Return (x, y) of the center of cell containing provided text 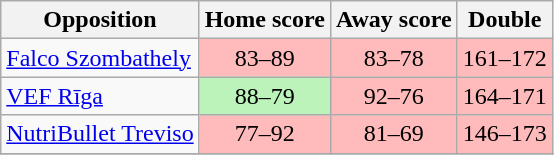
164–171 (504, 96)
88–79 (264, 96)
77–92 (264, 134)
161–172 (504, 58)
92–76 (394, 96)
Away score (394, 20)
81–69 (394, 134)
Falco Szombathely (100, 58)
Double (504, 20)
Opposition (100, 20)
NutriBullet Treviso (100, 134)
Home score (264, 20)
146–173 (504, 134)
83–89 (264, 58)
83–78 (394, 58)
VEF Rīga (100, 96)
